Detect which cell encompasses the target text, then output its [x, y] center coordinate. 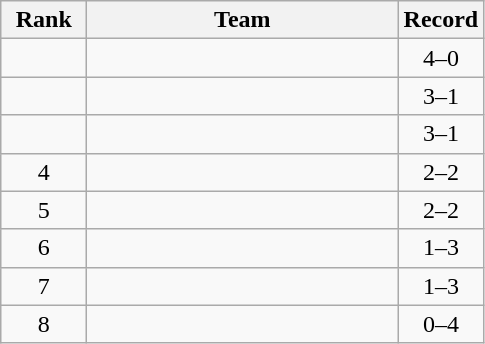
0–4 [441, 324]
4–0 [441, 58]
7 [44, 286]
8 [44, 324]
Team [242, 20]
Record [441, 20]
5 [44, 210]
6 [44, 248]
Rank [44, 20]
4 [44, 172]
